Scan for the cell matching the given text and deliver its (X, Y) coordinate at center. 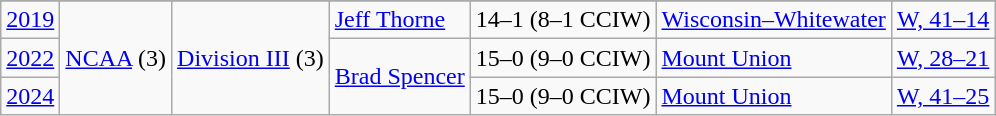
Division III (3) (251, 58)
Wisconsin–Whitewater (774, 20)
NCAA (3) (116, 58)
2024 (30, 96)
Brad Spencer (400, 77)
Jeff Thorne (400, 20)
14–1 (8–1 CCIW) (563, 20)
W, 41–25 (943, 96)
2019 (30, 20)
W, 41–14 (943, 20)
2022 (30, 58)
W, 28–21 (943, 58)
